Scan for the cell matching the given text and deliver its [X, Y] coordinate at center. 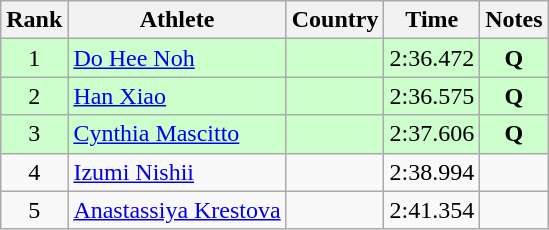
Han Xiao [177, 96]
Izumi Nishii [177, 172]
Time [432, 20]
Athlete [177, 20]
2:36.472 [432, 58]
2:41.354 [432, 210]
4 [34, 172]
3 [34, 134]
Country [335, 20]
Notes [514, 20]
1 [34, 58]
2 [34, 96]
5 [34, 210]
Rank [34, 20]
2:38.994 [432, 172]
Do Hee Noh [177, 58]
2:37.606 [432, 134]
2:36.575 [432, 96]
Anastassiya Krestova [177, 210]
Cynthia Mascitto [177, 134]
